Identify which cell holds the provided text, then report its (X, Y) central coordinate. 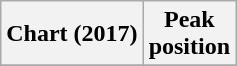
Chart (2017) (72, 34)
Peakposition (189, 34)
